Detect which cell encompasses the target text, then output its [X, Y] center coordinate. 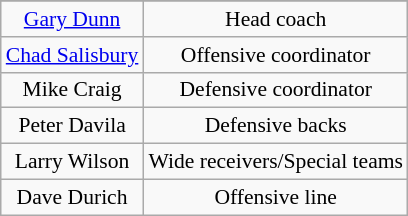
Defensive coordinator [276, 90]
Peter Davila [72, 126]
Wide receivers/Special teams [276, 162]
Mike Craig [72, 90]
Chad Salisbury [72, 55]
Gary Dunn [72, 19]
Larry Wilson [72, 162]
Defensive backs [276, 126]
Dave Durich [72, 197]
Head coach [276, 19]
Offensive line [276, 197]
Offensive coordinator [276, 55]
